Pinpoint the cell where the given text exists, returning its [x, y] midpoint coordinate. 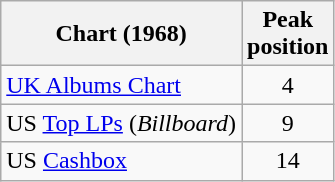
Peakposition [288, 34]
9 [288, 123]
4 [288, 85]
US Top LPs (Billboard) [122, 123]
US Cashbox [122, 161]
UK Albums Chart [122, 85]
Chart (1968) [122, 34]
14 [288, 161]
